Output the (x, y) coordinate of the center of the cell containing the given text.  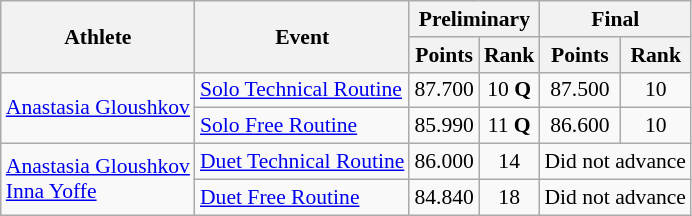
85.990 (444, 126)
84.840 (444, 197)
86.600 (580, 126)
14 (510, 162)
Duet Technical Routine (302, 162)
Solo Technical Routine (302, 90)
Anastasia GloushkovInna Yoffe (98, 180)
Anastasia Gloushkov (98, 108)
Preliminary (474, 19)
Athlete (98, 36)
87.500 (580, 90)
10 Q (510, 90)
Final (615, 19)
87.700 (444, 90)
Event (302, 36)
86.000 (444, 162)
11 Q (510, 126)
Solo Free Routine (302, 126)
Duet Free Routine (302, 197)
18 (510, 197)
